Locate the cell with the specified text and output its [x, y] center coordinate. 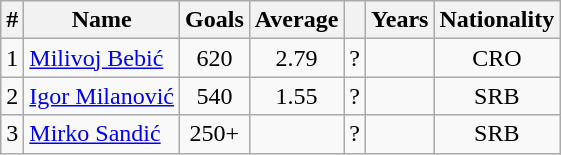
2 [12, 96]
CRO [497, 58]
Milivoj Bebić [102, 58]
3 [12, 134]
620 [215, 58]
Goals [215, 20]
Average [296, 20]
Mirko Sandić [102, 134]
1 [12, 58]
540 [215, 96]
# [12, 20]
Name [102, 20]
Years [400, 20]
Nationality [497, 20]
Igor Milanović [102, 96]
1.55 [296, 96]
2.79 [296, 58]
250+ [215, 134]
